Locate the cell with the specified text and output its (x, y) center coordinate. 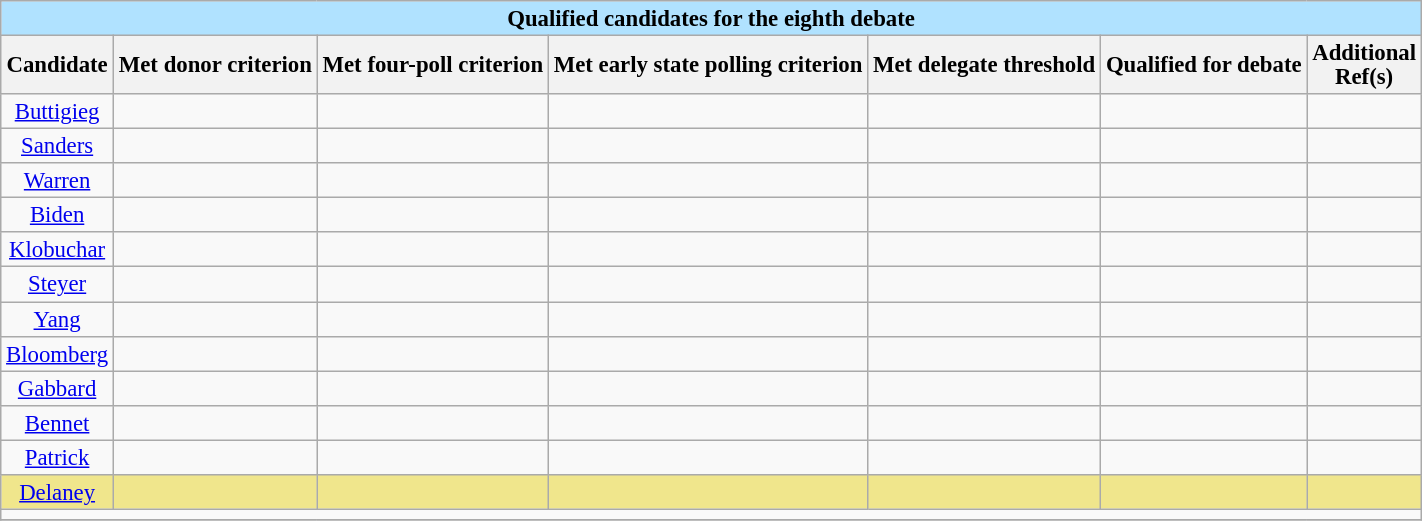
Biden (58, 216)
Klobuchar (58, 250)
Yang (58, 320)
Delaney (58, 492)
Met four-poll criterion (432, 66)
Patrick (58, 458)
Qualified for debate (1204, 66)
Buttigieg (58, 112)
Gabbard (58, 388)
Met delegate threshold (984, 66)
Sanders (58, 146)
Qualified candidates for the eighth debate (712, 18)
Steyer (58, 284)
Candidate (58, 66)
AdditionalRef(s) (1364, 66)
Bloomberg (58, 354)
Met early state polling criterion (708, 66)
Warren (58, 180)
Met donor criterion (215, 66)
Bennet (58, 422)
